Locate the cell with the specified text and output its [x, y] center coordinate. 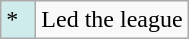
* [18, 20]
Led the league [112, 20]
